Return (X, Y) of the center of cell containing provided text 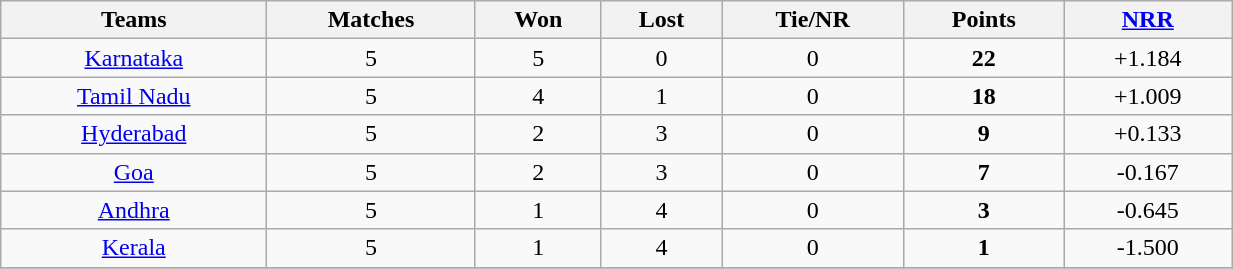
Points (984, 20)
Matches (371, 20)
Hyderabad (134, 134)
+1.009 (1148, 96)
NRR (1148, 20)
Lost (661, 20)
9 (984, 134)
7 (984, 172)
Kerala (134, 248)
Tamil Nadu (134, 96)
-0.645 (1148, 210)
Andhra (134, 210)
18 (984, 96)
-0.167 (1148, 172)
Teams (134, 20)
22 (984, 58)
+1.184 (1148, 58)
-1.500 (1148, 248)
Tie/NR (813, 20)
Goa (134, 172)
Won (538, 20)
+0.133 (1148, 134)
Karnataka (134, 58)
